From the cell containing the given text, extract its center point as [x, y] coordinate. 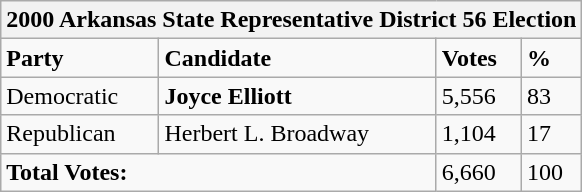
Total Votes: [219, 172]
6,660 [478, 172]
17 [552, 134]
Republican [80, 134]
1,104 [478, 134]
Herbert L. Broadway [298, 134]
83 [552, 96]
Candidate [298, 58]
Democratic [80, 96]
Votes [478, 58]
% [552, 58]
Joyce Elliott [298, 96]
5,556 [478, 96]
Party [80, 58]
100 [552, 172]
2000 Arkansas State Representative District 56 Election [292, 20]
